For the text-containing cell, return its midpoint in [x, y] coordinate format. 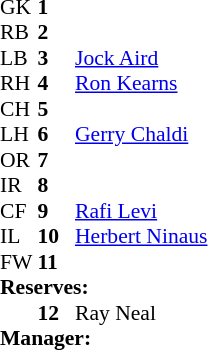
RH [19, 83]
RB [19, 33]
Gerry Chaldi [141, 135]
CF [19, 211]
10 [57, 237]
Jock Aird [141, 58]
Ron Kearns [141, 83]
IL [19, 237]
8 [57, 185]
FW [19, 262]
7 [57, 160]
9 [57, 211]
LB [19, 58]
LH [19, 135]
3 [57, 58]
4 [57, 83]
12 [57, 313]
6 [57, 135]
11 [57, 262]
Reserves: [104, 287]
Ray Neal [141, 313]
Herbert Ninaus [141, 237]
Rafi Levi [141, 211]
OR [19, 160]
IR [19, 185]
2 [57, 33]
5 [57, 109]
CH [19, 109]
